For the text-containing cell, return its midpoint in [x, y] coordinate format. 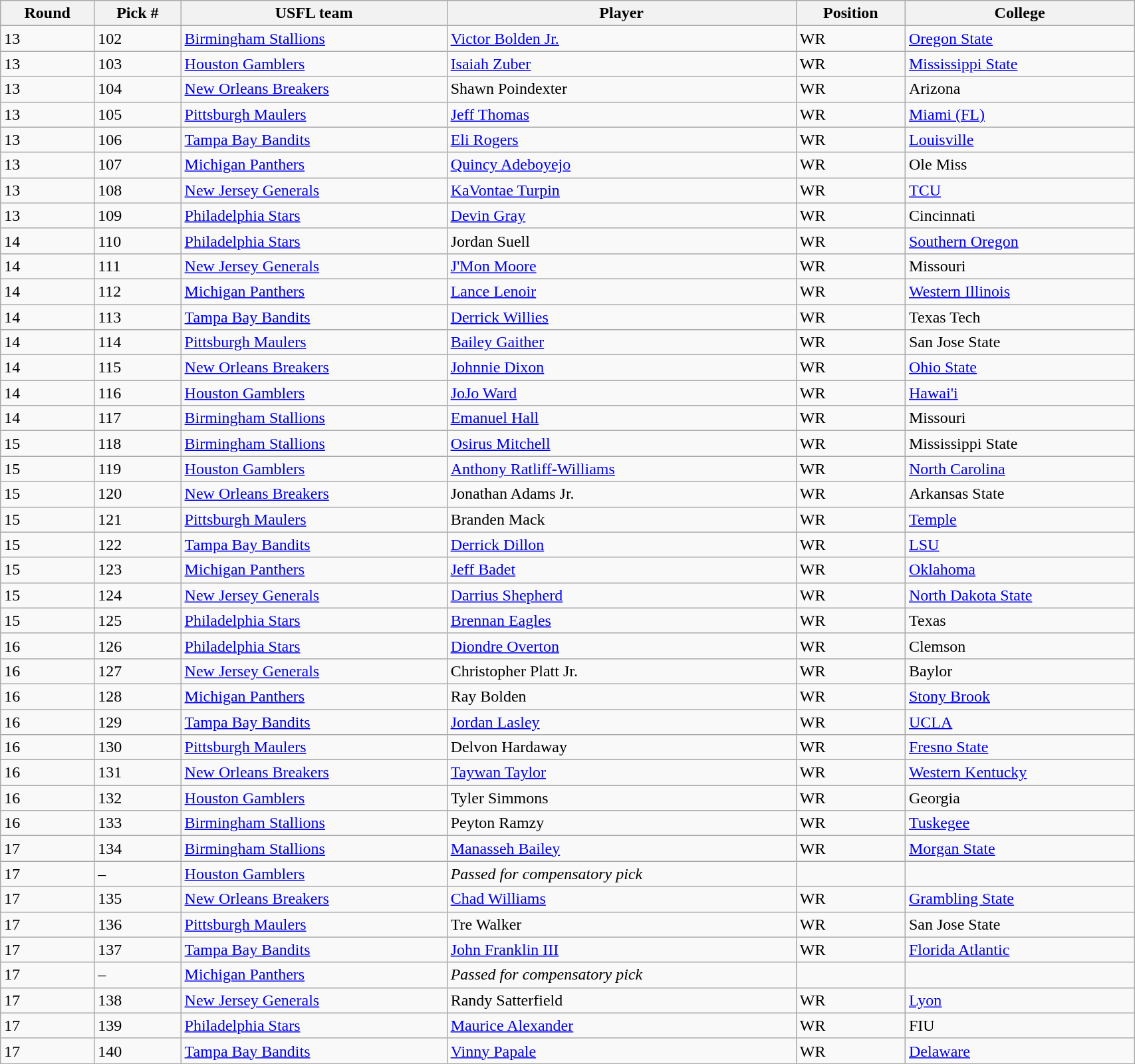
102 [138, 39]
Jordan Suell [621, 241]
119 [138, 469]
Darrius Shepherd [621, 595]
TCU [1019, 190]
Jeff Thomas [621, 114]
Miami (FL) [1019, 114]
Devin Gray [621, 215]
Bailey Gaither [621, 342]
108 [138, 190]
JoJo Ward [621, 393]
J'Mon Moore [621, 266]
137 [138, 950]
Tuskegee [1019, 823]
Georgia [1019, 798]
139 [138, 1025]
Round [48, 13]
Quincy Adeboyejo [621, 165]
140 [138, 1051]
Isaiah Zuber [621, 64]
133 [138, 823]
Western Illinois [1019, 291]
Baylor [1019, 671]
Chad Williams [621, 899]
109 [138, 215]
122 [138, 545]
Florida Atlantic [1019, 950]
College [1019, 13]
124 [138, 595]
FIU [1019, 1025]
105 [138, 114]
115 [138, 368]
Tre Walker [621, 924]
Texas [1019, 620]
134 [138, 849]
135 [138, 899]
127 [138, 671]
Pick # [138, 13]
Fresno State [1019, 747]
130 [138, 747]
112 [138, 291]
Anthony Ratliff-Williams [621, 469]
Maurice Alexander [621, 1025]
Delvon Hardaway [621, 747]
Jordan Lasley [621, 722]
Victor Bolden Jr. [621, 39]
113 [138, 317]
120 [138, 494]
UCLA [1019, 722]
Christopher Platt Jr. [621, 671]
Arkansas State [1019, 494]
103 [138, 64]
Morgan State [1019, 849]
Grambling State [1019, 899]
107 [138, 165]
117 [138, 418]
Lyon [1019, 1000]
Derrick Willies [621, 317]
Tyler Simmons [621, 798]
Johnnie Dixon [621, 368]
Emanuel Hall [621, 418]
Oklahoma [1019, 570]
Southern Oregon [1019, 241]
121 [138, 519]
Osirus Mitchell [621, 444]
126 [138, 646]
123 [138, 570]
Manasseh Bailey [621, 849]
Player [621, 13]
129 [138, 722]
104 [138, 89]
North Carolina [1019, 469]
LSU [1019, 545]
Eli Rogers [621, 140]
132 [138, 798]
114 [138, 342]
Arizona [1019, 89]
Western Kentucky [1019, 773]
Stony Brook [1019, 696]
Diondre Overton [621, 646]
Peyton Ramzy [621, 823]
Vinny Papale [621, 1051]
Clemson [1019, 646]
138 [138, 1000]
John Franklin III [621, 950]
Branden Mack [621, 519]
Oregon State [1019, 39]
125 [138, 620]
Ole Miss [1019, 165]
131 [138, 773]
Derrick Dillon [621, 545]
Temple [1019, 519]
North Dakota State [1019, 595]
136 [138, 924]
Randy Satterfield [621, 1000]
Delaware [1019, 1051]
Brennan Eagles [621, 620]
Cincinnati [1019, 215]
111 [138, 266]
USFL team [314, 13]
Jonathan Adams Jr. [621, 494]
KaVontae Turpin [621, 190]
Lance Lenoir [621, 291]
118 [138, 444]
Ohio State [1019, 368]
Position [850, 13]
Ray Bolden [621, 696]
Hawai'i [1019, 393]
Shawn Poindexter [621, 89]
128 [138, 696]
Louisville [1019, 140]
110 [138, 241]
116 [138, 393]
106 [138, 140]
Taywan Taylor [621, 773]
Texas Tech [1019, 317]
Jeff Badet [621, 570]
